Search for the cell housing the specified text and yield its [X, Y] center coordinate. 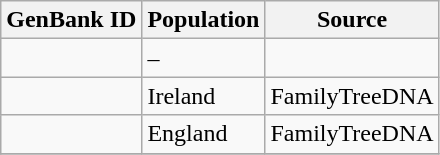
Population [204, 20]
GenBank ID [72, 20]
England [204, 134]
– [204, 58]
Source [352, 20]
Ireland [204, 96]
